Output the (X, Y) coordinate of the center of the cell containing the given text.  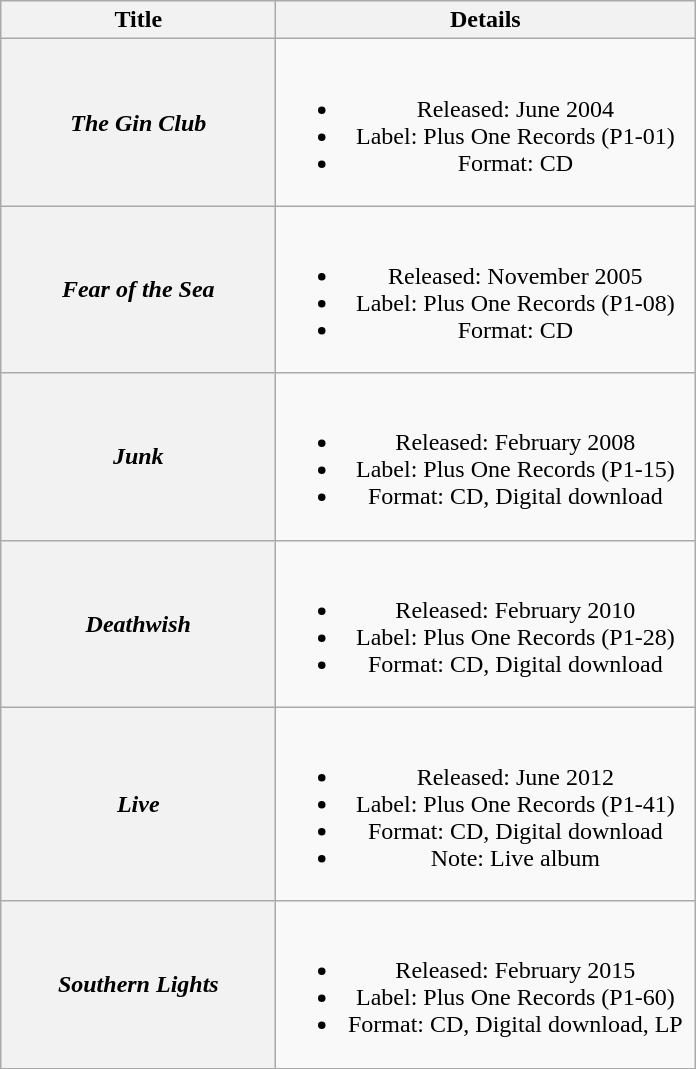
Released: February 2008Label: Plus One Records (P1-15)Format: CD, Digital download (486, 456)
The Gin Club (138, 122)
Junk (138, 456)
Live (138, 804)
Title (138, 20)
Released: June 2012Label: Plus One Records (P1-41)Format: CD, Digital downloadNote: Live album (486, 804)
Released: November 2005Label: Plus One Records (P1-08)Format: CD (486, 290)
Released: June 2004Label: Plus One Records (P1-01)Format: CD (486, 122)
Southern Lights (138, 984)
Fear of the Sea (138, 290)
Released: February 2015Label: Plus One Records (P1-60)Format: CD, Digital download, LP (486, 984)
Details (486, 20)
Released: February 2010Label: Plus One Records (P1-28)Format: CD, Digital download (486, 624)
Deathwish (138, 624)
